Pinpoint the cell where the given text exists, returning its (X, Y) midpoint coordinate. 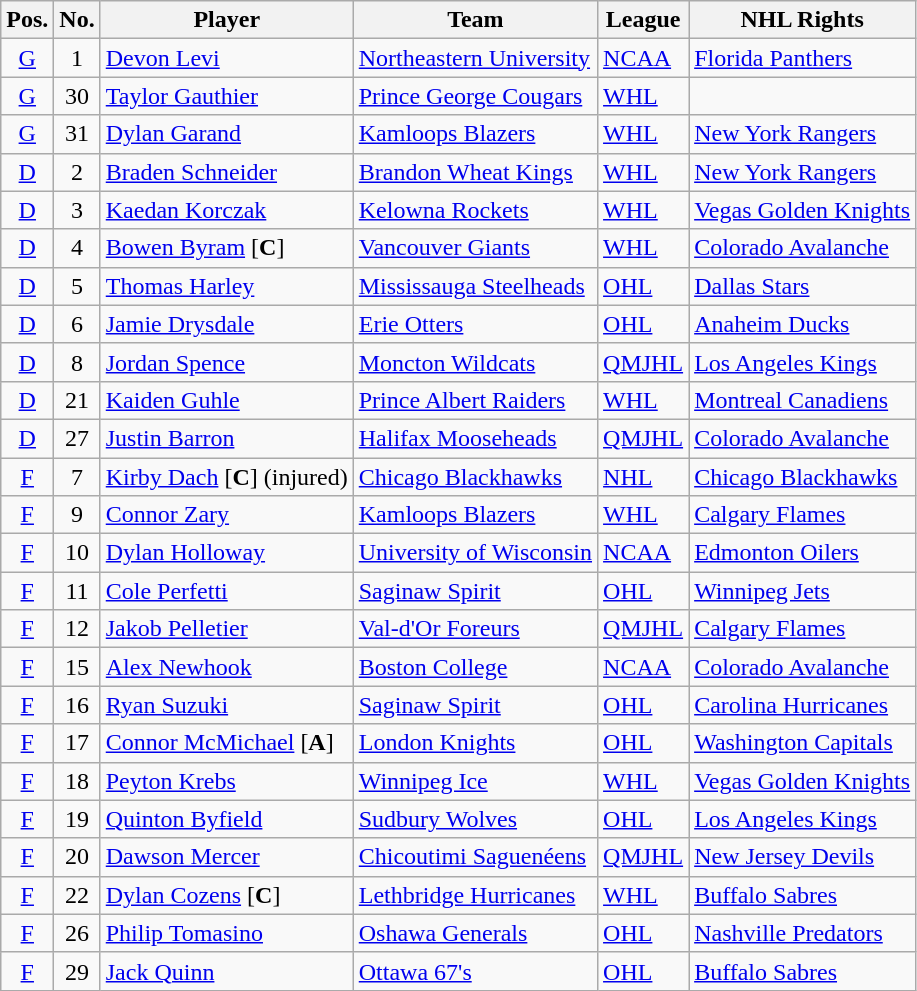
Winnipeg Ice (475, 781)
Bowen Byram [C] (226, 248)
London Knights (475, 743)
29 (77, 971)
Alex Newhook (226, 667)
Dylan Holloway (226, 553)
30 (77, 96)
Connor McMichael [A] (226, 743)
Philip Tomasino (226, 933)
Jordan Spence (226, 362)
NHL (644, 477)
Carolina Hurricanes (802, 705)
Player (226, 20)
Kaiden Guhle (226, 400)
Val-d'Or Foreurs (475, 629)
Dallas Stars (802, 286)
Kaedan Korczak (226, 210)
21 (77, 400)
Justin Barron (226, 438)
1 (77, 58)
Kelowna Rockets (475, 210)
Jack Quinn (226, 971)
4 (77, 248)
Moncton Wildcats (475, 362)
11 (77, 591)
27 (77, 438)
Devon Levi (226, 58)
Cole Perfetti (226, 591)
Quinton Byfield (226, 819)
Thomas Harley (226, 286)
18 (77, 781)
Jakob Pelletier (226, 629)
26 (77, 933)
3 (77, 210)
League (644, 20)
University of Wisconsin (475, 553)
20 (77, 857)
7 (77, 477)
Chicoutimi Saguenéens (475, 857)
Jamie Drysdale (226, 324)
Prince George Cougars (475, 96)
Montreal Canadiens (802, 400)
Nashville Predators (802, 933)
19 (77, 819)
Peyton Krebs (226, 781)
NHL Rights (802, 20)
Connor Zary (226, 515)
16 (77, 705)
Mississauga Steelheads (475, 286)
Ottawa 67's (475, 971)
17 (77, 743)
Oshawa Generals (475, 933)
6 (77, 324)
Halifax Mooseheads (475, 438)
No. (77, 20)
10 (77, 553)
31 (77, 134)
Vancouver Giants (475, 248)
Pos. (28, 20)
Dylan Cozens [C] (226, 895)
Ryan Suzuki (226, 705)
12 (77, 629)
8 (77, 362)
Dylan Garand (226, 134)
22 (77, 895)
Winnipeg Jets (802, 591)
Florida Panthers (802, 58)
9 (77, 515)
15 (77, 667)
2 (77, 172)
New Jersey Devils (802, 857)
Taylor Gauthier (226, 96)
Team (475, 20)
Boston College (475, 667)
Anaheim Ducks (802, 324)
Washington Capitals (802, 743)
Prince Albert Raiders (475, 400)
Sudbury Wolves (475, 819)
Northeastern University (475, 58)
Edmonton Oilers (802, 553)
Braden Schneider (226, 172)
Brandon Wheat Kings (475, 172)
5 (77, 286)
Dawson Mercer (226, 857)
Lethbridge Hurricanes (475, 895)
Kirby Dach [C] (injured) (226, 477)
Erie Otters (475, 324)
